Determine the [X, Y] coordinate at the center of the cell enclosing the given text.  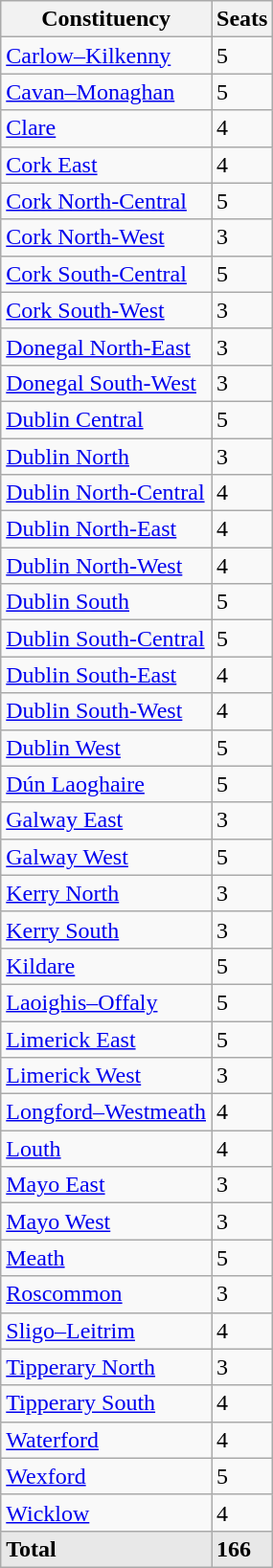
Dublin Central [106, 419]
Cork South-West [106, 310]
Dublin South [106, 602]
Dublin South-Central [106, 638]
Mayo West [106, 1221]
Kerry North [106, 893]
Kerry South [106, 930]
Wicklow [106, 1512]
Longford–Westmeath [106, 1112]
Cork South-Central [106, 274]
Seats [241, 19]
Dublin North-West [106, 566]
Cork North-Central [106, 201]
Kildare [106, 966]
Galway West [106, 857]
Waterford [106, 1440]
Carlow–Kilkenny [106, 56]
Roscommon [106, 1294]
Dublin North-East [106, 529]
Donegal North-East [106, 347]
Donegal South-West [106, 383]
Tipperary North [106, 1367]
Dublin North-Central [106, 493]
Sligo–Leitrim [106, 1331]
Total [106, 1549]
Limerick East [106, 1039]
Meath [106, 1258]
Cavan–Monaghan [106, 92]
Dublin South-West [106, 711]
Dublin West [106, 748]
Dún Laoghaire [106, 784]
Mayo East [106, 1185]
Constituency [106, 19]
Cork East [106, 165]
Wexford [106, 1476]
Limerick West [106, 1076]
Laoighis–Offaly [106, 1002]
Tipperary South [106, 1403]
166 [241, 1549]
Dublin South-East [106, 675]
Galway East [106, 820]
Dublin North [106, 457]
Louth [106, 1149]
Cork North-West [106, 237]
Clare [106, 128]
